Search for the cell housing the specified text and yield its [x, y] center coordinate. 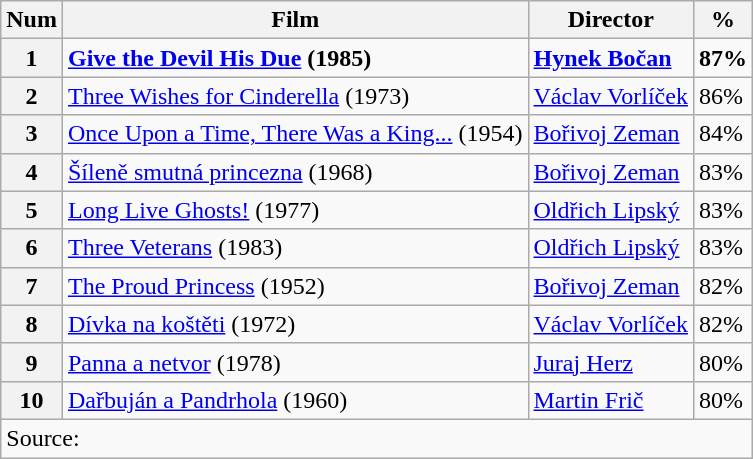
Num [32, 20]
Juraj Herz [610, 362]
9 [32, 362]
6 [32, 248]
7 [32, 286]
Dívka na koštěti (1972) [295, 324]
% [722, 20]
Film [295, 20]
10 [32, 400]
Dařbuján a Pandrhola (1960) [295, 400]
87% [722, 58]
3 [32, 134]
2 [32, 96]
Source: [377, 438]
Once Upon a Time, There Was a King... (1954) [295, 134]
Three Veterans (1983) [295, 248]
5 [32, 210]
4 [32, 172]
86% [722, 96]
1 [32, 58]
Panna a netvor (1978) [295, 362]
Director [610, 20]
Three Wishes for Cinderella (1973) [295, 96]
Hynek Bočan [610, 58]
84% [722, 134]
8 [32, 324]
The Proud Princess (1952) [295, 286]
Give the Devil His Due (1985) [295, 58]
Šíleně smutná princezna (1968) [295, 172]
Martin Frič [610, 400]
Long Live Ghosts! (1977) [295, 210]
